Detect which cell encompasses the target text, then output its (X, Y) center coordinate. 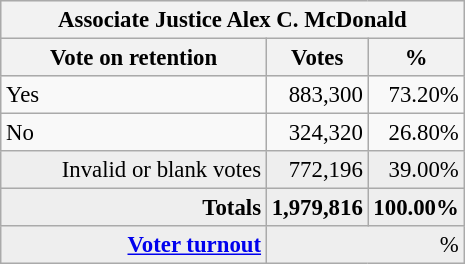
Voter turnout (134, 245)
883,300 (317, 95)
1,979,816 (317, 208)
Yes (134, 95)
73.20% (416, 95)
No (134, 133)
39.00% (416, 170)
Vote on retention (134, 58)
Invalid or blank votes (134, 170)
324,320 (317, 133)
26.80% (416, 133)
Associate Justice Alex C. McDonald (232, 20)
100.00% (416, 208)
Votes (317, 58)
772,196 (317, 170)
Totals (134, 208)
